Locate the cell with the specified text and output its [X, Y] center coordinate. 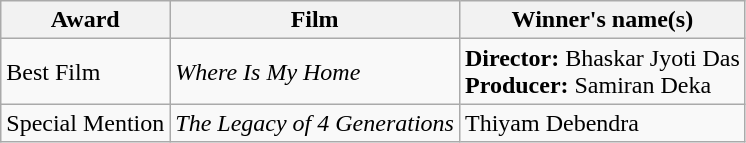
Award [86, 20]
The Legacy of 4 Generations [315, 123]
Thiyam Debendra [602, 123]
Director: Bhaskar Jyoti DasProducer: Samiran Deka [602, 72]
Winner's name(s) [602, 20]
Special Mention [86, 123]
Where Is My Home [315, 72]
Best Film [86, 72]
Film [315, 20]
